Return (x, y) of the center of cell containing provided text 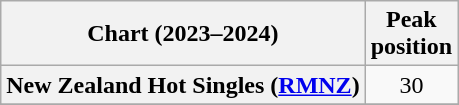
Chart (2023–2024) (183, 34)
30 (411, 85)
Peakposition (411, 34)
New Zealand Hot Singles (RMNZ) (183, 85)
